Scan for the cell matching the given text and deliver its (X, Y) coordinate at center. 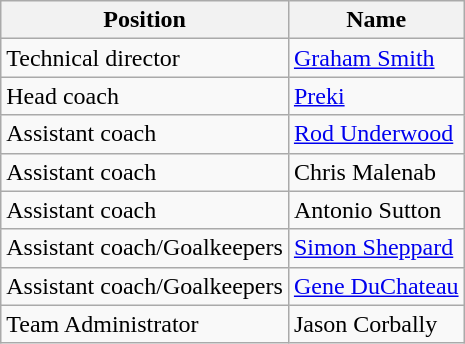
Gene DuChateau (376, 286)
Technical director (145, 58)
Graham Smith (376, 58)
Jason Corbally (376, 324)
Chris Malenab (376, 172)
Head coach (145, 96)
Name (376, 20)
Antonio Sutton (376, 210)
Position (145, 20)
Team Administrator (145, 324)
Rod Underwood (376, 134)
Simon Sheppard (376, 248)
Preki (376, 96)
